Find where the given text appears and provide that cell's center as [X, Y] coordinate. 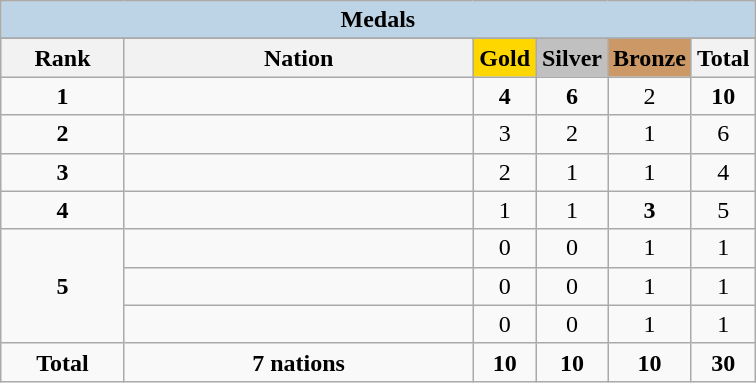
7 nations [298, 362]
Rank [63, 58]
Bronze [650, 58]
Silver [572, 58]
Nation [298, 58]
30 [723, 362]
Medals [378, 20]
Gold [505, 58]
